Detect which cell encompasses the target text, then output its [x, y] center coordinate. 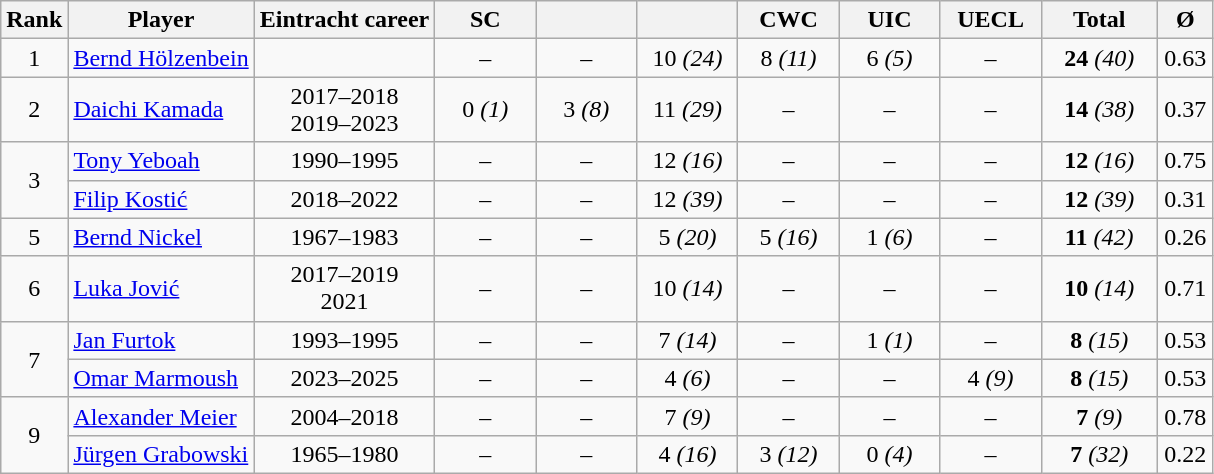
3 [34, 180]
7 [34, 359]
0.63 [1185, 58]
5 (16) [788, 237]
7 (14) [688, 340]
5 (20) [688, 237]
2017–20192021 [344, 288]
SC [486, 20]
1965–1980 [344, 454]
Daichi Kamada [161, 110]
1 (6) [890, 237]
9 [34, 435]
0 (1) [486, 110]
4 (6) [688, 378]
2 [34, 110]
Omar Marmoush [161, 378]
UECL [990, 20]
UIC [890, 20]
Total [1099, 20]
2023–2025 [344, 378]
Ø [1185, 20]
Jürgen Grabowski [161, 454]
0.26 [1185, 237]
3 (12) [788, 454]
Tony Yeboah [161, 161]
Bernd Hölzenbein [161, 58]
5 [34, 237]
24 (40) [1099, 58]
1990–1995 [344, 161]
0.78 [1185, 416]
3 (8) [586, 110]
1993–1995 [344, 340]
Eintracht career [344, 20]
6 [34, 288]
Player [161, 20]
11 (42) [1099, 237]
0.71 [1185, 288]
11 (29) [688, 110]
0.22 [1185, 454]
Filip Kostić [161, 199]
8 (11) [788, 58]
Luka Jović [161, 288]
Jan Furtok [161, 340]
2017–20182019–2023 [344, 110]
4 (9) [990, 378]
7 (32) [1099, 454]
0.37 [1185, 110]
1967–1983 [344, 237]
0 (4) [890, 454]
Alexander Meier [161, 416]
2018–2022 [344, 199]
6 (5) [890, 58]
10 (24) [688, 58]
0.31 [1185, 199]
14 (38) [1099, 110]
4 (16) [688, 454]
0.75 [1185, 161]
Bernd Nickel [161, 237]
1 [34, 58]
1 (1) [890, 340]
CWC [788, 20]
Rank [34, 20]
2004–2018 [344, 416]
